For the text-containing cell, return its midpoint in [x, y] coordinate format. 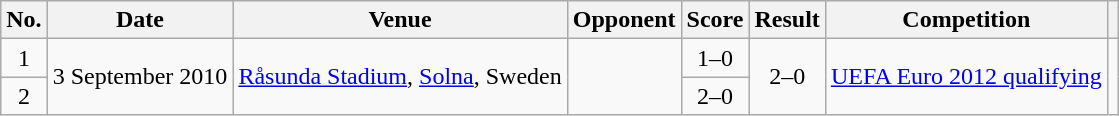
Competition [966, 20]
Venue [400, 20]
UEFA Euro 2012 qualifying [966, 77]
1 [24, 58]
1–0 [715, 58]
2 [24, 96]
No. [24, 20]
Råsunda Stadium, Solna, Sweden [400, 77]
3 September 2010 [140, 77]
Score [715, 20]
Result [787, 20]
Opponent [624, 20]
Date [140, 20]
